Output the [x, y] coordinate of the center of the cell containing the given text.  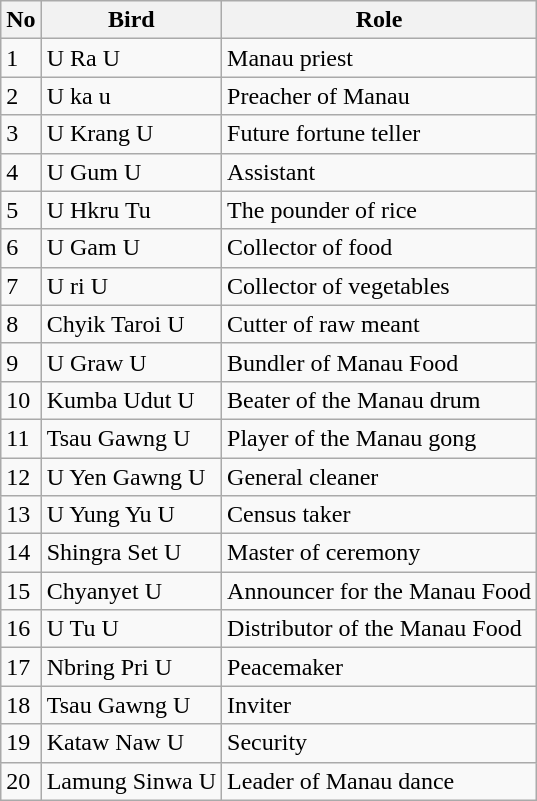
7 [21, 286]
18 [21, 705]
Announcer for the Manau Food [380, 591]
Census taker [380, 515]
Kataw Naw U [131, 743]
20 [21, 781]
6 [21, 248]
Preacher of Manau [380, 96]
Bird [131, 20]
2 [21, 96]
U ka u [131, 96]
U Yen Gawng U [131, 477]
Chyik Taroi U [131, 324]
Kumba Udut U [131, 400]
13 [21, 515]
Collector of food [380, 248]
19 [21, 743]
U Gum U [131, 172]
Security [380, 743]
Player of the Manau gong [380, 438]
12 [21, 477]
Lamung Sinwa U [131, 781]
Leader of Manau dance [380, 781]
Inviter [380, 705]
No [21, 20]
Nbring Pri U [131, 667]
Assistant [380, 172]
3 [21, 134]
U Graw U [131, 362]
11 [21, 438]
Distributor of the Manau Food [380, 629]
Peacemaker [380, 667]
U Tu U [131, 629]
5 [21, 210]
8 [21, 324]
Future fortune teller [380, 134]
The pounder of rice [380, 210]
Bundler of Manau Food [380, 362]
14 [21, 553]
U Ra U [131, 58]
U Gam U [131, 248]
U Krang U [131, 134]
16 [21, 629]
U Hkru Tu [131, 210]
U ri U [131, 286]
Role [380, 20]
15 [21, 591]
Cutter of raw meant [380, 324]
4 [21, 172]
General cleaner [380, 477]
Beater of the Manau drum [380, 400]
Master of ceremony [380, 553]
U Yung Yu U [131, 515]
Chyanyet U [131, 591]
Collector of vegetables [380, 286]
10 [21, 400]
Manau priest [380, 58]
9 [21, 362]
17 [21, 667]
1 [21, 58]
Shingra Set U [131, 553]
